Identify which cell holds the provided text, then report its (x, y) central coordinate. 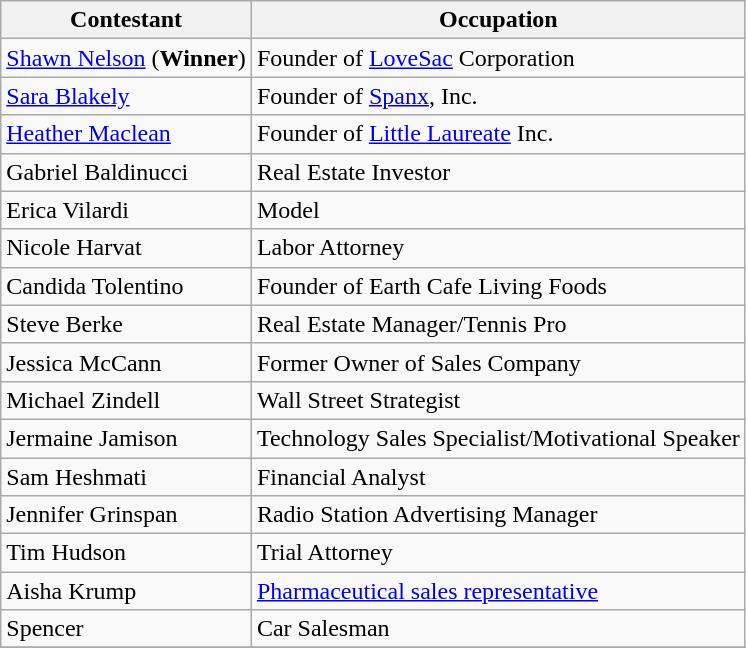
Technology Sales Specialist/Motivational Speaker (498, 438)
Jermaine Jamison (126, 438)
Pharmaceutical sales representative (498, 591)
Founder of Little Laureate Inc. (498, 134)
Michael Zindell (126, 400)
Heather Maclean (126, 134)
Jessica McCann (126, 362)
Radio Station Advertising Manager (498, 515)
Steve Berke (126, 324)
Candida Tolentino (126, 286)
Sara Blakely (126, 96)
Nicole Harvat (126, 248)
Founder of LoveSac Corporation (498, 58)
Real Estate Manager/Tennis Pro (498, 324)
Financial Analyst (498, 477)
Aisha Krump (126, 591)
Trial Attorney (498, 553)
Gabriel Baldinucci (126, 172)
Shawn Nelson (Winner) (126, 58)
Former Owner of Sales Company (498, 362)
Real Estate Investor (498, 172)
Occupation (498, 20)
Jennifer Grinspan (126, 515)
Model (498, 210)
Founder of Spanx, Inc. (498, 96)
Erica Vilardi (126, 210)
Founder of Earth Cafe Living Foods (498, 286)
Spencer (126, 629)
Tim Hudson (126, 553)
Contestant (126, 20)
Labor Attorney (498, 248)
Sam Heshmati (126, 477)
Car Salesman (498, 629)
Wall Street Strategist (498, 400)
